Locate the cell with the specified text and output its (x, y) center coordinate. 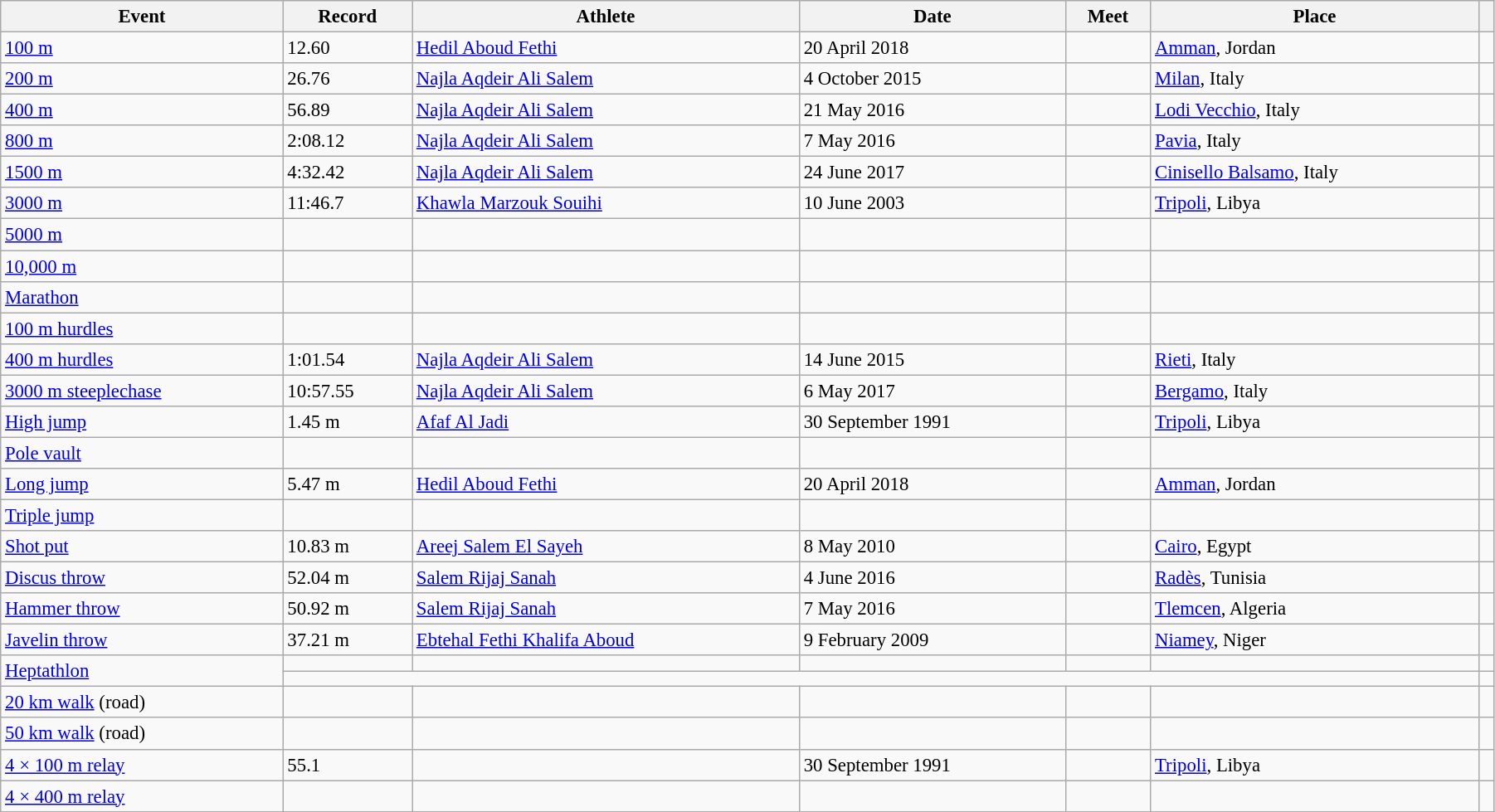
Heptathlon (142, 671)
55.1 (347, 765)
10 June 2003 (933, 203)
200 m (142, 79)
400 m hurdles (142, 359)
9 February 2009 (933, 640)
10:57.55 (347, 391)
Meet (1108, 17)
Tlemcen, Algeria (1315, 609)
Khawla Marzouk Souihi (606, 203)
Date (933, 17)
4 × 400 m relay (142, 796)
800 m (142, 141)
100 m (142, 48)
Areej Salem El Sayeh (606, 547)
37.21 m (347, 640)
1:01.54 (347, 359)
50 km walk (road) (142, 734)
52.04 m (347, 578)
2:08.12 (347, 141)
56.89 (347, 110)
Cairo, Egypt (1315, 547)
8 May 2010 (933, 547)
10.83 m (347, 547)
11:46.7 (347, 203)
26.76 (347, 79)
4 June 2016 (933, 578)
High jump (142, 422)
Javelin throw (142, 640)
Marathon (142, 297)
Milan, Italy (1315, 79)
4 × 100 m relay (142, 765)
Afaf Al Jadi (606, 422)
Radès, Tunisia (1315, 578)
3000 m steeplechase (142, 391)
Bergamo, Italy (1315, 391)
24 June 2017 (933, 173)
Pavia, Italy (1315, 141)
6 May 2017 (933, 391)
3000 m (142, 203)
Discus throw (142, 578)
Rieti, Italy (1315, 359)
Place (1315, 17)
Ebtehal Fethi Khalifa Aboud (606, 640)
400 m (142, 110)
12.60 (347, 48)
1.45 m (347, 422)
Shot put (142, 547)
Long jump (142, 484)
Niamey, Niger (1315, 640)
50.92 m (347, 609)
4:32.42 (347, 173)
4 October 2015 (933, 79)
20 km walk (road) (142, 703)
100 m hurdles (142, 328)
Event (142, 17)
Lodi Vecchio, Italy (1315, 110)
5.47 m (347, 484)
Pole vault (142, 453)
14 June 2015 (933, 359)
21 May 2016 (933, 110)
Athlete (606, 17)
Cinisello Balsamo, Italy (1315, 173)
1500 m (142, 173)
5000 m (142, 235)
Record (347, 17)
Triple jump (142, 515)
10,000 m (142, 266)
Hammer throw (142, 609)
